Return (X, Y) of the center of cell containing provided text 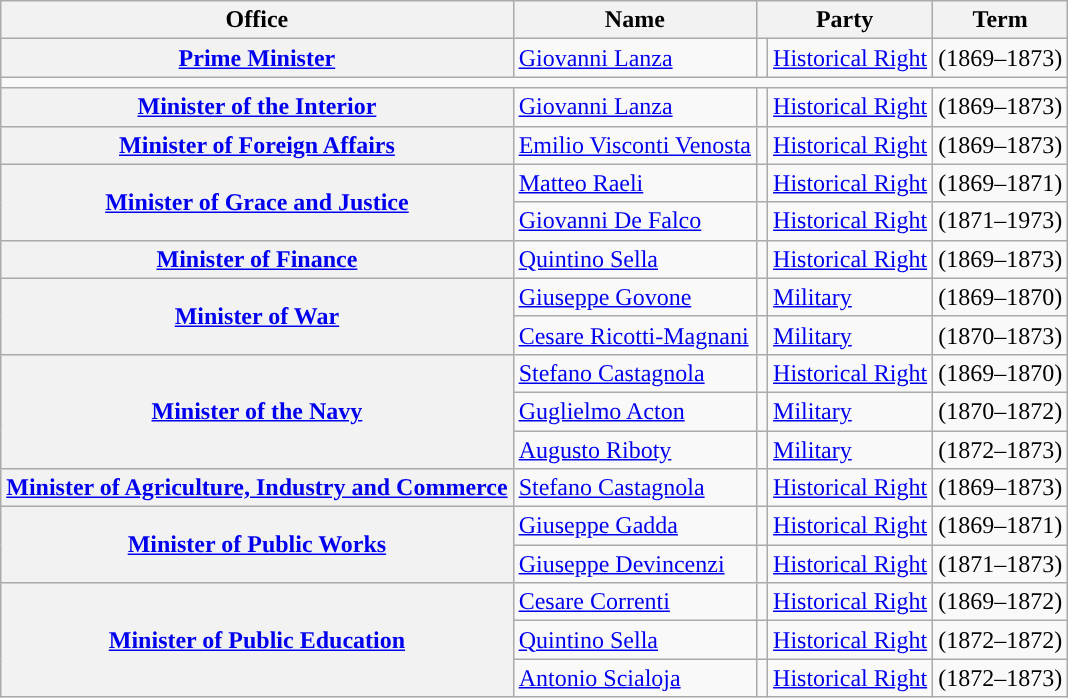
Minister of the Navy (257, 411)
Giuseppe Gadda (634, 526)
Guglielmo Acton (634, 411)
(1870–1873) (1000, 335)
Prime Minister (257, 58)
Minister of Grace and Justice (257, 202)
Giuseppe Govone (634, 297)
Cesare Ricotti-Magnani (634, 335)
(1870–1872) (1000, 411)
Term (1000, 20)
Minister of Finance (257, 259)
Giuseppe Devincenzi (634, 564)
Name (634, 20)
(1871–1973) (1000, 221)
(1869–1872) (1000, 602)
Minister of Foreign Affairs (257, 145)
Giovanni De Falco (634, 221)
Minister of Public Works (257, 545)
Matteo Raeli (634, 183)
Minister of the Interior (257, 107)
Office (257, 20)
(1872–1872) (1000, 640)
Emilio Visconti Venosta (634, 145)
Minister of Agriculture, Industry and Commerce (257, 488)
Party (845, 20)
(1871–1873) (1000, 564)
Cesare Correnti (634, 602)
Antonio Scialoja (634, 678)
Augusto Riboty (634, 449)
Minister of War (257, 316)
Minister of Public Education (257, 640)
